For the text-containing cell, return its midpoint in [x, y] coordinate format. 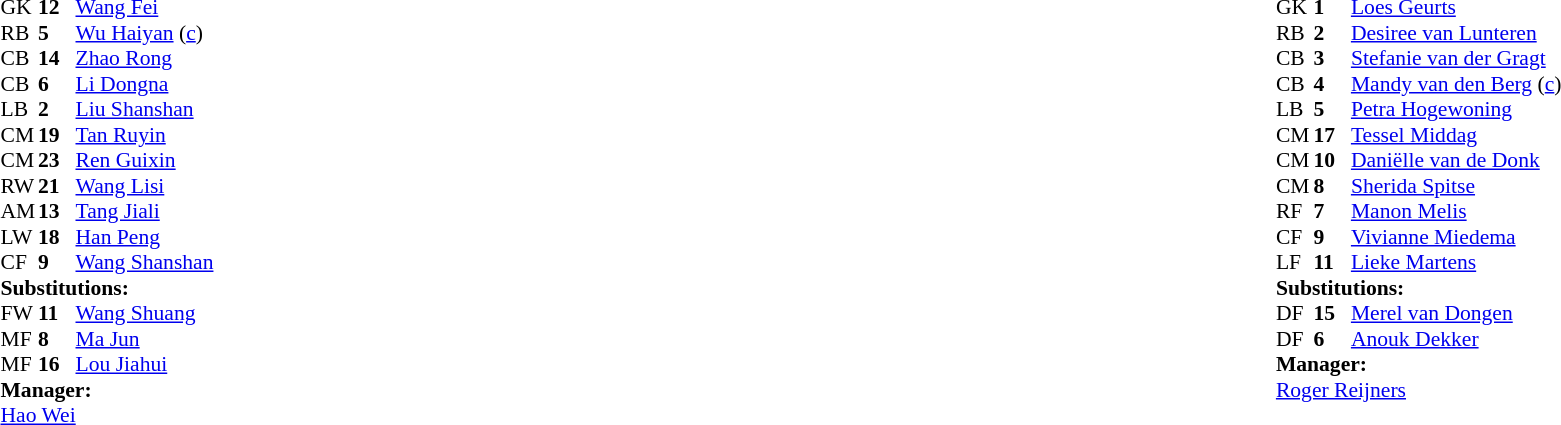
Wang Shuang [145, 313]
18 [57, 237]
3 [1332, 59]
LF [1295, 263]
FW [19, 313]
19 [57, 135]
13 [57, 211]
Liu Shanshan [145, 109]
15 [1332, 313]
Zhao Rong [145, 59]
Substitutions: [106, 288]
14 [57, 59]
Ren Guixin [145, 161]
16 [57, 365]
Wang Lisi [145, 186]
Lou Jiahui [145, 365]
Manager: [106, 390]
RW [19, 186]
Tang Jiali [145, 211]
Ma Jun [145, 339]
RF [1295, 211]
Wang Shanshan [145, 263]
LW [19, 237]
23 [57, 161]
Han Peng [145, 237]
7 [1332, 211]
Li Dongna [145, 84]
17 [1332, 135]
Wu Haiyan (c) [145, 33]
AM [19, 211]
10 [1332, 161]
Tan Ruyin [145, 135]
21 [57, 186]
4 [1332, 84]
